Identify which cell holds the provided text, then report its (x, y) central coordinate. 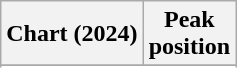
Peakposition (189, 34)
Chart (2024) (72, 34)
